Detect which cell encompasses the target text, then output its [x, y] center coordinate. 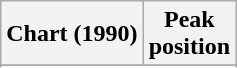
Peakposition [189, 34]
Chart (1990) [72, 34]
